Output the (X, Y) coordinate of the center of the cell containing the given text.  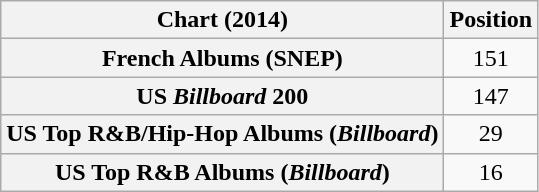
Chart (2014) (222, 20)
French Albums (SNEP) (222, 58)
16 (491, 172)
151 (491, 58)
147 (491, 96)
US Top R&B/Hip-Hop Albums (Billboard) (222, 134)
US Top R&B Albums (Billboard) (222, 172)
Position (491, 20)
US Billboard 200 (222, 96)
29 (491, 134)
